From the cell containing the given text, extract its center point as [x, y] coordinate. 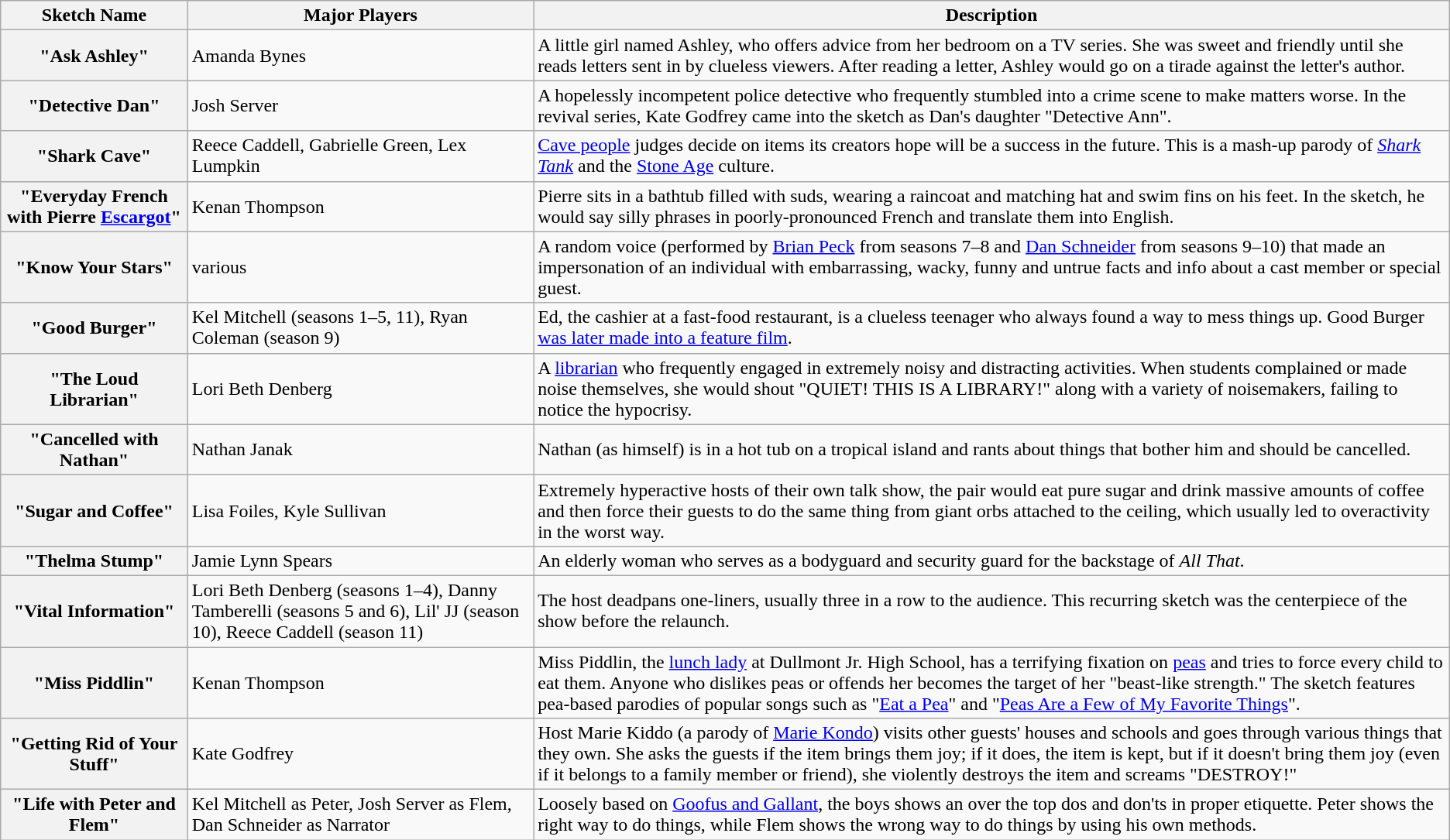
Lisa Foiles, Kyle Sullivan [360, 510]
"The Loud Librarian" [94, 389]
Major Players [360, 15]
"Ask Ashley" [94, 56]
"Getting Rid of Your Stuff" [94, 754]
various [360, 267]
"Detective Dan" [94, 105]
An elderly woman who serves as a bodyguard and security guard for the backstage of All That. [991, 561]
"Vital Information" [94, 611]
Nathan Janak [360, 449]
Lori Beth Denberg [360, 389]
Lori Beth Denberg (seasons 1–4), Danny Tamberelli (seasons 5 and 6), Lil' JJ (season 10), Reece Caddell (season 11) [360, 611]
"Life with Peter and Flem" [94, 814]
Nathan (as himself) is in a hot tub on a tropical island and rants about things that bother him and should be cancelled. [991, 449]
The host deadpans one-liners, usually three in a row to the audience. This recurring sketch was the centerpiece of the show before the relaunch. [991, 611]
Josh Server [360, 105]
"Sugar and Coffee" [94, 510]
Jamie Lynn Spears [360, 561]
"Shark Cave" [94, 156]
"Miss Piddlin" [94, 683]
Kate Godfrey [360, 754]
Reece Caddell, Gabrielle Green, Lex Lumpkin [360, 156]
"Cancelled with Nathan" [94, 449]
Kel Mitchell as Peter, Josh Server as Flem, Dan Schneider as Narrator [360, 814]
Description [991, 15]
"Know Your Stars" [94, 267]
"Thelma Stump" [94, 561]
"Everyday French with Pierre Escargot" [94, 206]
Amanda Bynes [360, 56]
"Good Burger" [94, 328]
Kel Mitchell (seasons 1–5, 11), Ryan Coleman (season 9) [360, 328]
Sketch Name [94, 15]
